Detect which cell encompasses the target text, then output its (X, Y) center coordinate. 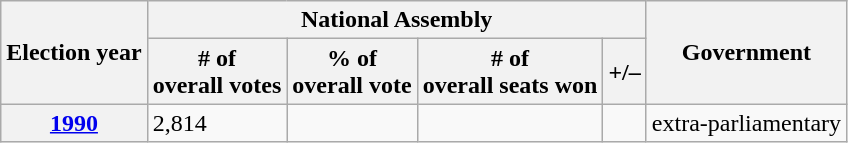
% ofoverall vote (352, 72)
Election year (74, 52)
# ofoverall votes (217, 72)
2,814 (217, 123)
1990 (74, 123)
+/– (624, 72)
# ofoverall seats won (510, 72)
extra-parliamentary (746, 123)
Government (746, 52)
National Assembly (396, 20)
